Determine the (x, y) coordinate at the center of the cell enclosing the given text.  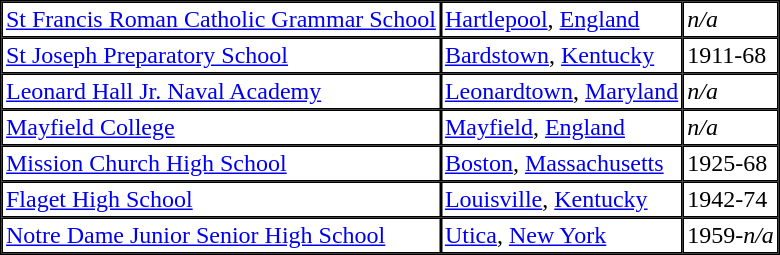
Flaget High School (222, 200)
Boston, Massachusetts (561, 164)
1911-68 (731, 56)
1942-74 (731, 200)
Bardstown, Kentucky (561, 56)
Mayfield, England (561, 128)
Utica, New York (561, 236)
1925-68 (731, 164)
Mission Church High School (222, 164)
Mayfield College (222, 128)
Louisville, Kentucky (561, 200)
St Francis Roman Catholic Grammar School (222, 20)
Notre Dame Junior Senior High School (222, 236)
St Joseph Preparatory School (222, 56)
Hartlepool, England (561, 20)
Leonard Hall Jr. Naval Academy (222, 92)
1959-n/a (731, 236)
Leonardtown, Maryland (561, 92)
